Pinpoint the cell where the given text exists, returning its (x, y) midpoint coordinate. 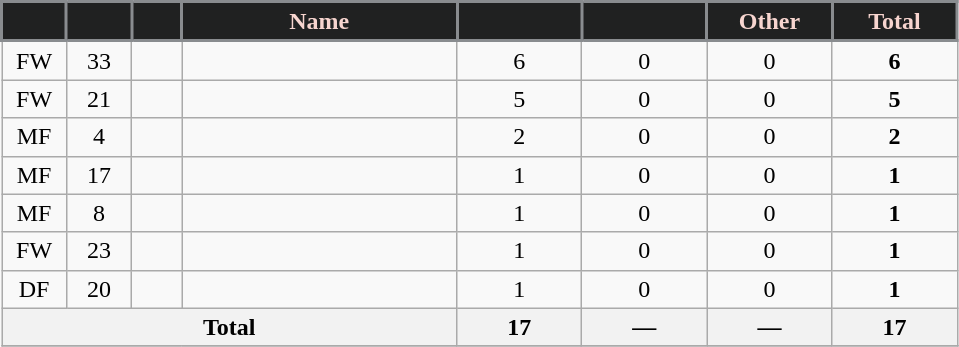
4 (100, 137)
8 (100, 213)
20 (100, 289)
33 (100, 60)
Other (770, 22)
23 (100, 251)
Name (320, 22)
21 (100, 99)
DF (34, 289)
